Detect which cell encompasses the target text, then output its [x, y] center coordinate. 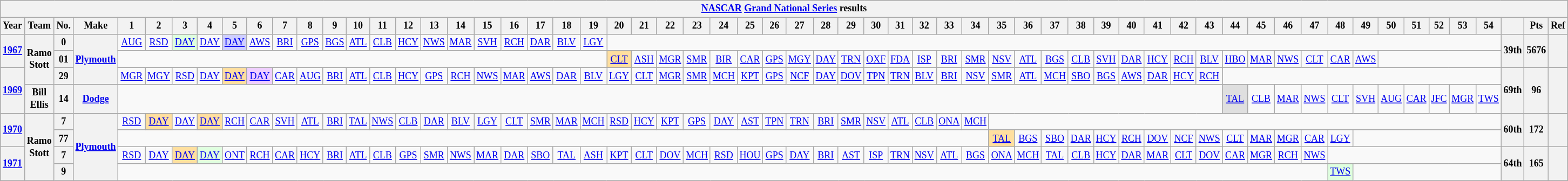
01 [64, 59]
FDA [901, 59]
21 [644, 26]
96 [1537, 90]
HOU [750, 155]
Dodge [96, 99]
Pts [1537, 26]
42 [1184, 26]
40 [1132, 26]
1970 [13, 130]
37 [1055, 26]
15 [488, 26]
47 [1314, 26]
60th [1513, 130]
23 [697, 26]
30 [876, 26]
48 [1340, 26]
0 [64, 42]
33 [949, 26]
5 [234, 26]
44 [1235, 26]
53 [1463, 26]
11 [382, 26]
12 [408, 26]
No. [64, 26]
39 [1106, 26]
1 [132, 26]
52 [1439, 26]
24 [724, 26]
Year [13, 26]
39th [1513, 51]
26 [774, 26]
Team [39, 26]
17 [540, 26]
HBO [1235, 59]
4 [209, 26]
BIR [724, 59]
49 [1366, 26]
1971 [13, 164]
50 [1391, 26]
34 [976, 26]
18 [566, 26]
25 [750, 26]
Make [96, 26]
38 [1081, 26]
16 [514, 26]
36 [1028, 26]
31 [901, 26]
8 [310, 26]
51 [1416, 26]
20 [619, 26]
64th [1513, 164]
1969 [13, 90]
45 [1261, 26]
6 [259, 26]
JFC [1439, 99]
OXF [876, 59]
22 [670, 26]
Ref [1558, 26]
27 [800, 26]
NASCAR Grand National Series results [784, 9]
ONT [234, 155]
13 [434, 26]
Bill Ellis [39, 99]
172 [1537, 130]
46 [1288, 26]
19 [593, 26]
32 [924, 26]
2 [159, 26]
3 [185, 26]
43 [1209, 26]
35 [1002, 26]
28 [826, 26]
69th [1513, 90]
41 [1158, 26]
54 [1489, 26]
5676 [1537, 51]
10 [358, 26]
1967 [13, 51]
165 [1537, 164]
77 [64, 138]
